Find where the given text appears and provide that cell's center as (X, Y) coordinate. 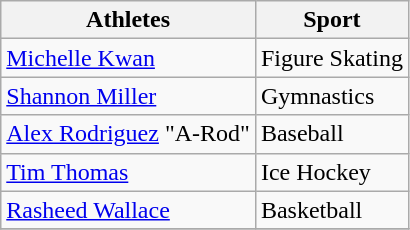
Sport (332, 20)
Michelle Kwan (128, 58)
Tim Thomas (128, 172)
Alex Rodriguez "A-Rod" (128, 134)
Figure Skating (332, 58)
Baseball (332, 134)
Rasheed Wallace (128, 210)
Basketball (332, 210)
Gymnastics (332, 96)
Athletes (128, 20)
Ice Hockey (332, 172)
Shannon Miller (128, 96)
